Pinpoint the cell where the given text exists, returning its (X, Y) midpoint coordinate. 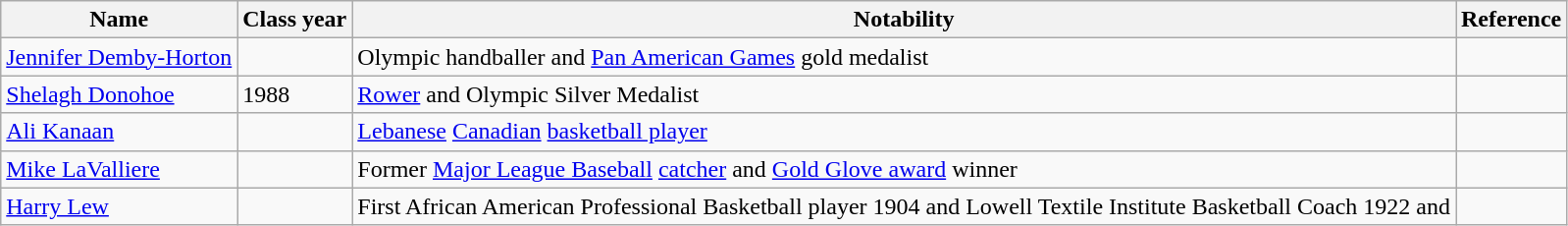
Ali Kanaan (120, 132)
Mike LaValliere (120, 169)
Name (120, 20)
Class year (294, 20)
Rower and Olympic Silver Medalist (905, 94)
Jennifer Demby-Horton (120, 57)
Former Major League Baseball catcher and Gold Glove award winner (905, 169)
Harry Lew (120, 206)
1988 (294, 94)
Olympic handballer and Pan American Games gold medalist (905, 57)
Notability (905, 20)
Lebanese Canadian basketball player (905, 132)
Reference (1511, 20)
Shelagh Donohoe (120, 94)
First African American Professional Basketball player 1904 and Lowell Textile Institute Basketball Coach 1922 and (905, 206)
